Scan for the cell matching the given text and deliver its [x, y] coordinate at center. 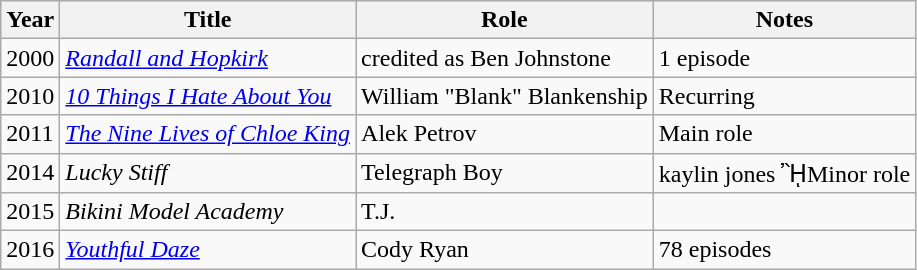
1 episode [784, 58]
Year [30, 20]
Alek Petrov [505, 134]
2016 [30, 250]
Notes [784, 20]
Lucky Stiff [208, 173]
Randall and Hopkirk [208, 58]
The Nine Lives of Chloe King [208, 134]
2015 [30, 212]
Main role [784, 134]
2000 [30, 58]
Role [505, 20]
2011 [30, 134]
credited as Ben Johnstone [505, 58]
10 Things I Hate About You [208, 96]
2010 [30, 96]
Telegraph Boy [505, 173]
2014 [30, 173]
Youthful Daze [208, 250]
Cody Ryan [505, 250]
kaylin jones ᾚMinor role [784, 173]
Bikini Model Academy [208, 212]
William "Blank" Blankenship [505, 96]
T.J. [505, 212]
Title [208, 20]
Recurring [784, 96]
78 episodes [784, 250]
